From the cell containing the given text, extract its center point as (X, Y) coordinate. 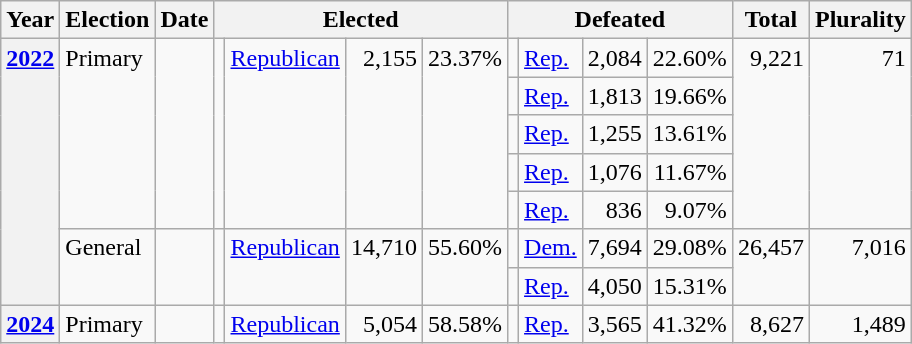
7,016 (860, 267)
Total (770, 20)
23.37% (464, 134)
11.67% (690, 172)
9.07% (690, 210)
Election (108, 20)
26,457 (770, 267)
Elected (361, 20)
41.32% (690, 324)
8,627 (770, 324)
71 (860, 134)
Dem. (551, 248)
836 (614, 210)
22.60% (690, 58)
5,054 (384, 324)
2024 (30, 324)
55.60% (464, 267)
14,710 (384, 267)
Defeated (620, 20)
4,050 (614, 286)
1,255 (614, 134)
1,813 (614, 96)
Plurality (860, 20)
General (108, 267)
Date (184, 20)
2,084 (614, 58)
2022 (30, 172)
13.61% (690, 134)
58.58% (464, 324)
Year (30, 20)
3,565 (614, 324)
2,155 (384, 134)
1,076 (614, 172)
1,489 (860, 324)
29.08% (690, 248)
15.31% (690, 286)
7,694 (614, 248)
9,221 (770, 134)
19.66% (690, 96)
